Capture the cell that displays the provided text and extract its (X, Y) central coordinate. 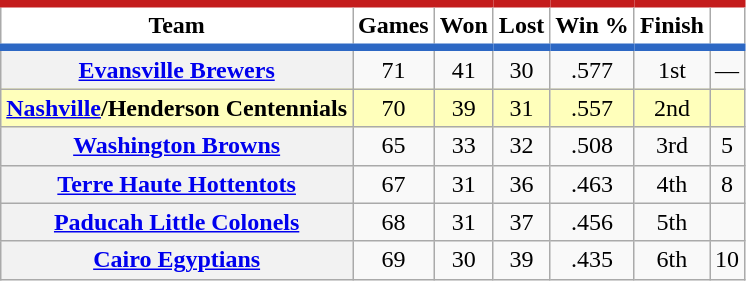
.508 (592, 146)
.435 (592, 260)
2nd (672, 108)
Finish (672, 26)
69 (394, 260)
.577 (592, 68)
Washington Browns (177, 146)
— (728, 68)
65 (394, 146)
67 (394, 184)
Lost (521, 26)
33 (464, 146)
1st (672, 68)
Terre Haute Hottentots (177, 184)
8 (728, 184)
41 (464, 68)
68 (394, 222)
32 (521, 146)
Paducah Little Colonels (177, 222)
Team (177, 26)
71 (394, 68)
Evansville Brewers (177, 68)
3rd (672, 146)
70 (394, 108)
.463 (592, 184)
5th (672, 222)
10 (728, 260)
37 (521, 222)
4th (672, 184)
36 (521, 184)
Cairo Egyptians (177, 260)
Win % (592, 26)
Nashville/Henderson Centennials (177, 108)
6th (672, 260)
5 (728, 146)
Games (394, 26)
.456 (592, 222)
.557 (592, 108)
Won (464, 26)
